Capture the cell that displays the provided text and extract its [x, y] central coordinate. 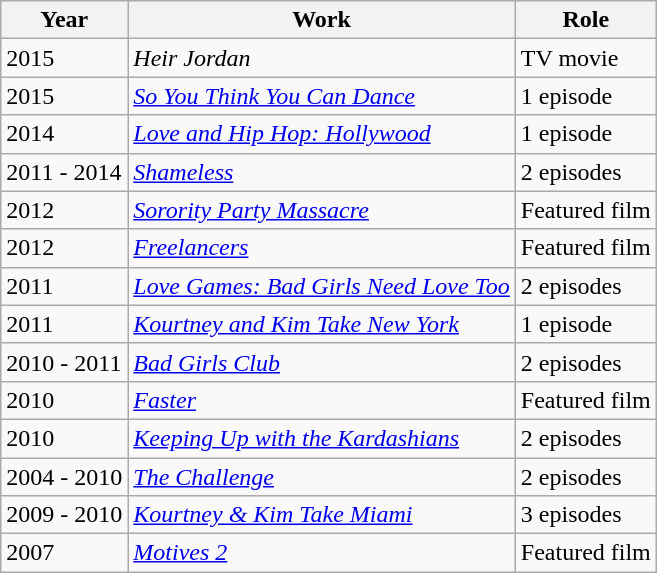
Keeping Up with the Kardashians [322, 438]
3 episodes [586, 515]
Kourtney and Kim Take New York [322, 324]
Motives 2 [322, 553]
Love and Hip Hop: Hollywood [322, 134]
2007 [64, 553]
2009 - 2010 [64, 515]
So You Think You Can Dance [322, 96]
The Challenge [322, 477]
Role [586, 20]
2011 - 2014 [64, 172]
Kourtney & Kim Take Miami [322, 515]
Heir Jordan [322, 58]
TV movie [586, 58]
2010 - 2011 [64, 362]
2004 - 2010 [64, 477]
Work [322, 20]
2014 [64, 134]
Year [64, 20]
Shameless [322, 172]
Freelancers [322, 248]
Love Games: Bad Girls Need Love Too [322, 286]
Sorority Party Massacre [322, 210]
Bad Girls Club [322, 362]
Faster [322, 400]
